Search for the cell housing the specified text and yield its (x, y) center coordinate. 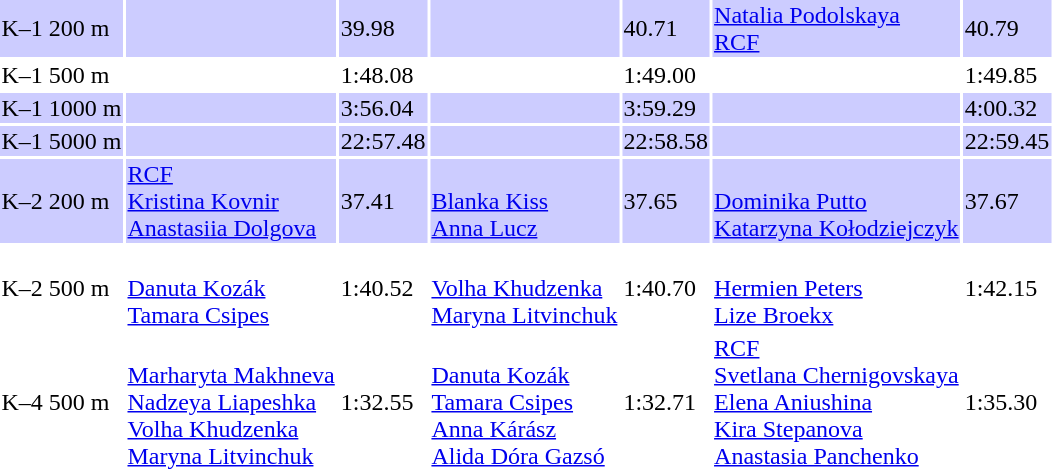
K–1 500 m (62, 75)
37.41 (383, 201)
3:59.29 (666, 108)
4:00.32 (1007, 108)
1:49.00 (666, 75)
40.71 (666, 28)
1:42.15 (1007, 288)
1:48.08 (383, 75)
RCFKristina KovnirAnastasiia Dolgova (231, 201)
Hermien PetersLize Broekx (837, 288)
37.65 (666, 201)
3:56.04 (383, 108)
K–2 500 m (62, 288)
1:40.52 (383, 288)
1:49.85 (1007, 75)
1:40.70 (666, 288)
K–1 5000 m (62, 141)
K–2 200 m (62, 201)
Volha KhudzenkaMaryna Litvinchuk (524, 288)
37.67 (1007, 201)
22:59.45 (1007, 141)
Natalia Podolskaya RCF (837, 28)
Danuta KozákTamara Csipes (231, 288)
22:58.58 (666, 141)
Dominika PuttoKatarzyna Kołodziejczyk (837, 201)
39.98 (383, 28)
22:57.48 (383, 141)
K–1 1000 m (62, 108)
Blanka KissAnna Lucz (524, 201)
40.79 (1007, 28)
K–1 200 m (62, 28)
